Return the [X, Y] coordinate for the center point of the cell that contains the specified text.  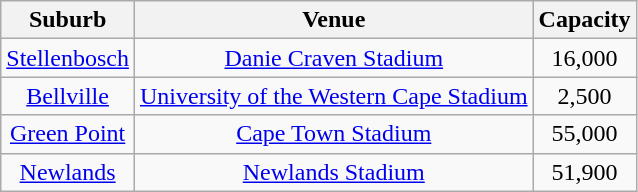
2,500 [584, 96]
Bellville [68, 96]
Newlands [68, 172]
Cape Town Stadium [334, 134]
Venue [334, 20]
University of the Western Cape Stadium [334, 96]
Suburb [68, 20]
Stellenbosch [68, 58]
Newlands Stadium [334, 172]
16,000 [584, 58]
55,000 [584, 134]
Green Point [68, 134]
Capacity [584, 20]
Danie Craven Stadium [334, 58]
51,900 [584, 172]
